Identify which cell holds the provided text, then report its [X, Y] central coordinate. 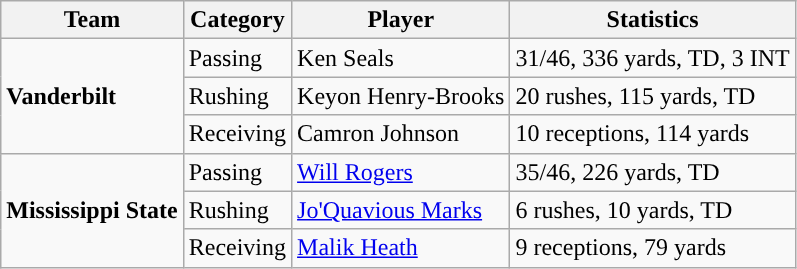
Vanderbilt [92, 96]
Malik Heath [401, 248]
Ken Seals [401, 58]
Mississippi State [92, 210]
31/46, 336 yards, TD, 3 INT [652, 58]
Statistics [652, 20]
35/46, 226 yards, TD [652, 172]
20 rushes, 115 yards, TD [652, 96]
Camron Johnson [401, 134]
Jo'Quavious Marks [401, 210]
10 receptions, 114 yards [652, 134]
Team [92, 20]
6 rushes, 10 yards, TD [652, 210]
Player [401, 20]
Will Rogers [401, 172]
Category [237, 20]
9 receptions, 79 yards [652, 248]
Keyon Henry-Brooks [401, 96]
